From the cell containing the given text, extract its center point as [x, y] coordinate. 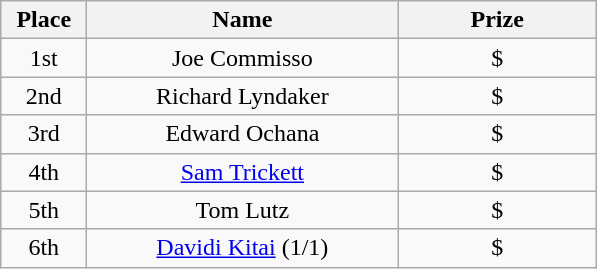
2nd [44, 96]
Sam Trickett [242, 172]
Davidi Kitai (1/1) [242, 248]
4th [44, 172]
6th [44, 248]
Prize [498, 20]
Joe Commisso [242, 58]
Place [44, 20]
3rd [44, 134]
Name [242, 20]
Edward Ochana [242, 134]
Richard Lyndaker [242, 96]
Tom Lutz [242, 210]
5th [44, 210]
1st [44, 58]
